Output the [X, Y] coordinate of the center of the cell containing the given text.  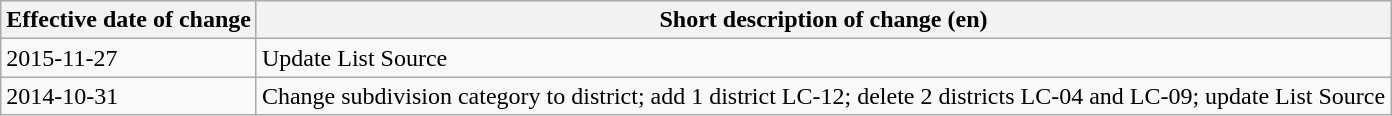
Short description of change (en) [823, 20]
Update List Source [823, 58]
2015-11-27 [129, 58]
Change subdivision category to district; add 1 district LC-12; delete 2 districts LC-04 and LC-09; update List Source [823, 96]
2014-10-31 [129, 96]
Effective date of change [129, 20]
